Detect which cell encompasses the target text, then output its [X, Y] center coordinate. 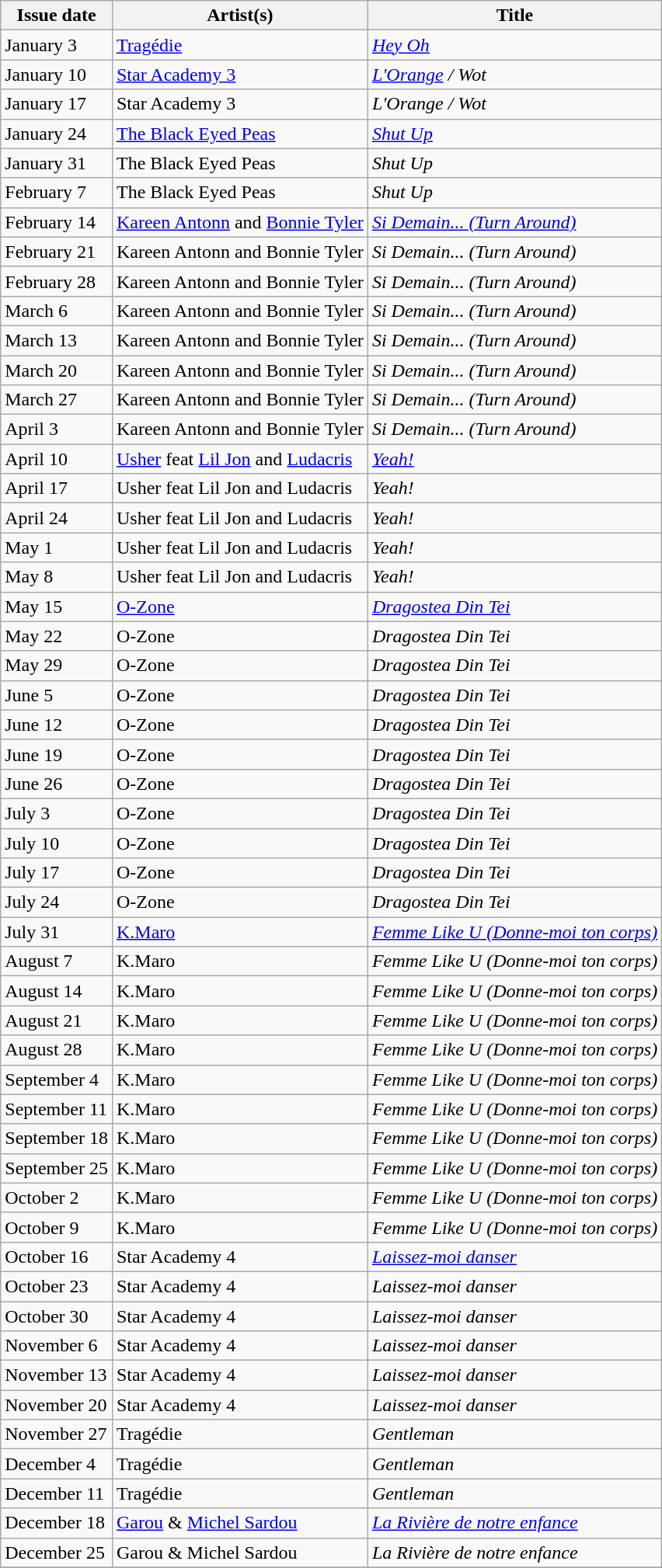
February 7 [57, 193]
April 24 [57, 518]
March 6 [57, 311]
December 18 [57, 1523]
July 17 [57, 873]
January 10 [57, 75]
March 20 [57, 370]
December 11 [57, 1493]
August 7 [57, 961]
June 26 [57, 784]
June 12 [57, 725]
April 3 [57, 429]
September 18 [57, 1139]
Title [514, 16]
August 28 [57, 1050]
January 17 [57, 104]
May 1 [57, 548]
January 24 [57, 134]
July 24 [57, 902]
November 6 [57, 1346]
September 4 [57, 1080]
July 10 [57, 843]
May 29 [57, 666]
November 27 [57, 1434]
February 28 [57, 281]
July 31 [57, 932]
December 4 [57, 1464]
August 21 [57, 1020]
June 5 [57, 695]
November 20 [57, 1405]
December 25 [57, 1552]
March 13 [57, 340]
August 14 [57, 991]
Artist(s) [239, 16]
July 3 [57, 813]
September 11 [57, 1109]
October 30 [57, 1316]
Hey Oh [514, 45]
October 2 [57, 1198]
September 25 [57, 1168]
October 9 [57, 1227]
April 17 [57, 488]
May 15 [57, 607]
Issue date [57, 16]
October 23 [57, 1286]
March 27 [57, 400]
January 31 [57, 163]
October 16 [57, 1257]
April 10 [57, 459]
January 3 [57, 45]
February 14 [57, 222]
May 22 [57, 636]
June 19 [57, 754]
November 13 [57, 1375]
May 8 [57, 577]
February 21 [57, 252]
